Extract the [x, y] coordinate from the center of the cell holding the provided text.  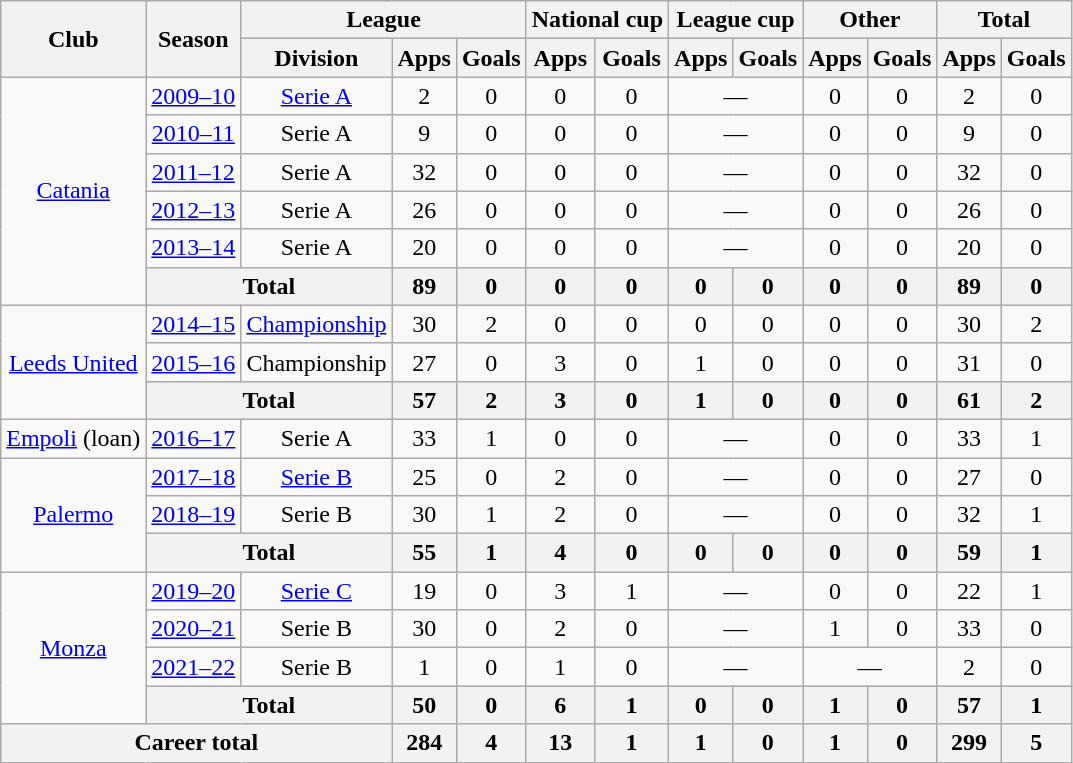
2013–14 [194, 248]
2018–19 [194, 515]
31 [969, 362]
2021–22 [194, 667]
2011–12 [194, 172]
284 [424, 743]
55 [424, 553]
League cup [736, 20]
National cup [597, 20]
Division [316, 58]
Monza [74, 648]
22 [969, 591]
2015–16 [194, 362]
6 [560, 705]
299 [969, 743]
Leeds United [74, 362]
13 [560, 743]
2012–13 [194, 210]
Season [194, 39]
2014–15 [194, 324]
2010–11 [194, 134]
59 [969, 553]
Serie C [316, 591]
Club [74, 39]
19 [424, 591]
Catania [74, 191]
Empoli (loan) [74, 438]
2016–17 [194, 438]
Other [870, 20]
25 [424, 477]
2009–10 [194, 96]
Palermo [74, 515]
League [384, 20]
61 [969, 400]
2019–20 [194, 591]
2017–18 [194, 477]
2020–21 [194, 629]
5 [1036, 743]
50 [424, 705]
Career total [196, 743]
